Capture the cell that displays the provided text and extract its (x, y) central coordinate. 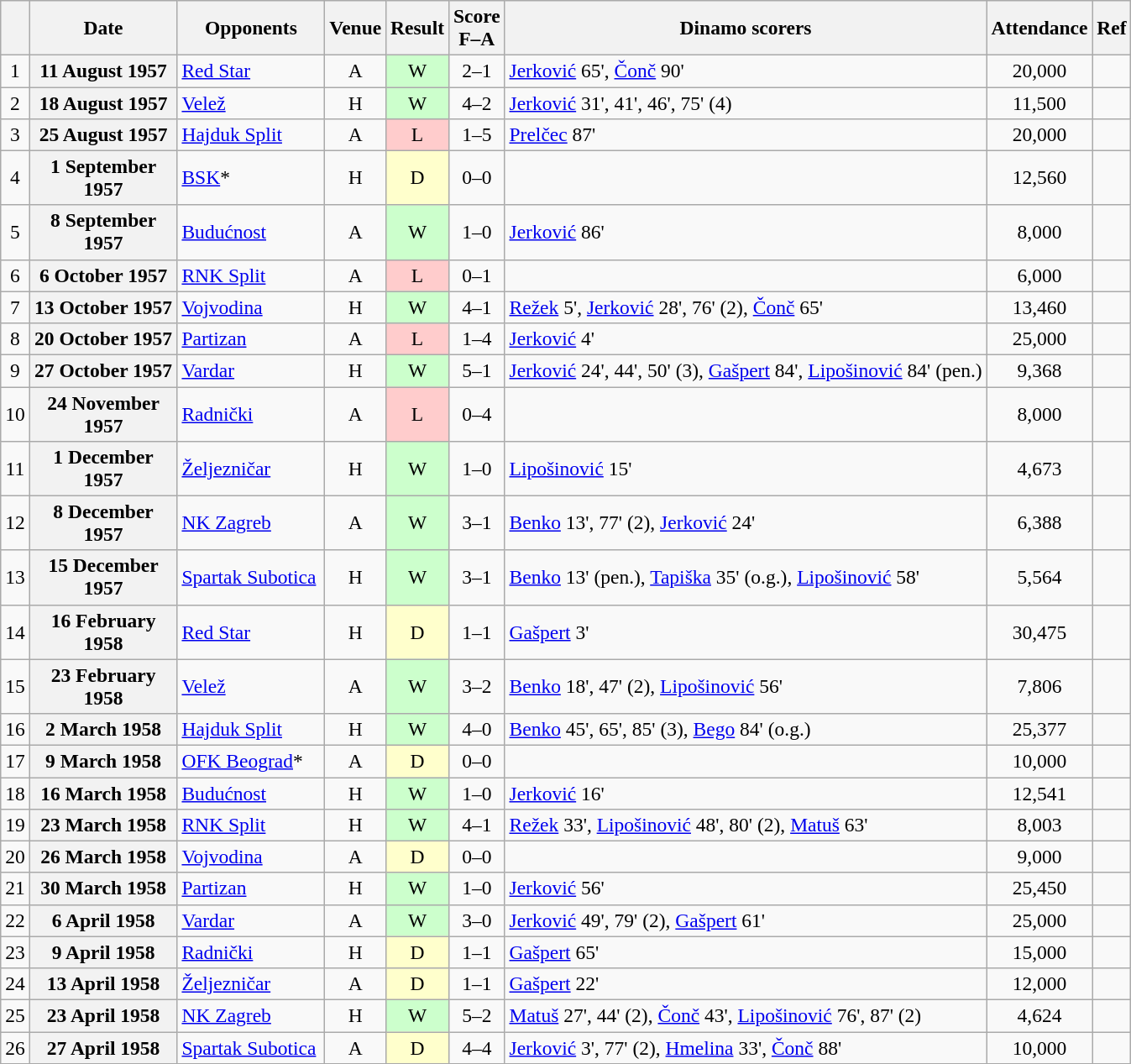
21 (15, 888)
Gašpert 3' (746, 632)
25,377 (1039, 729)
30 March 1958 (103, 888)
15 December 1957 (103, 578)
Opponents (251, 27)
5–2 (477, 1015)
2–1 (477, 71)
16 March 1958 (103, 793)
3–0 (477, 920)
13 October 1957 (103, 307)
Jerković 3', 77' (2), Hmelina 33', Čonč 88' (746, 1047)
11 August 1957 (103, 71)
27 April 1958 (103, 1047)
11 (15, 469)
11,500 (1039, 102)
23 February 1958 (103, 687)
8 (15, 338)
Gašpert 65' (746, 952)
18 August 1957 (103, 102)
8 September 1957 (103, 232)
4,673 (1039, 469)
4–0 (477, 729)
Jerković 49', 79' (2), Gašpert 61' (746, 920)
Jerković 16' (746, 793)
7,806 (1039, 687)
6 April 1958 (103, 920)
1 (15, 71)
27 October 1957 (103, 370)
Benko 13', 77' (2), Jerković 24' (746, 522)
Jerković 86' (746, 232)
26 March 1958 (103, 857)
23 March 1958 (103, 825)
6,000 (1039, 275)
12,560 (1039, 178)
6 (15, 275)
20 October 1957 (103, 338)
1–5 (477, 134)
ScoreF–A (477, 27)
Dinamo scorers (746, 27)
13,460 (1039, 307)
Benko 45', 65', 85' (3), Bego 84' (o.g.) (746, 729)
6,388 (1039, 522)
9 (15, 370)
Lipošinović 15' (746, 469)
7 (15, 307)
4,624 (1039, 1015)
6 October 1957 (103, 275)
5,564 (1039, 578)
1–4 (477, 338)
25 August 1957 (103, 134)
30,475 (1039, 632)
13 April 1958 (103, 983)
Ref (1112, 27)
4–2 (477, 102)
0–4 (477, 413)
18 (15, 793)
14 (15, 632)
15,000 (1039, 952)
25 (15, 1015)
0–1 (477, 275)
Jerković 56' (746, 888)
16 February 1958 (103, 632)
24 (15, 983)
Attendance (1039, 27)
17 (15, 761)
8,003 (1039, 825)
BSK* (251, 178)
23 (15, 952)
2 (15, 102)
Matuš 27', 44' (2), Čonč 43', Lipošinović 76', 87' (2) (746, 1015)
OFK Beograd* (251, 761)
Prelčec 87' (746, 134)
19 (15, 825)
13 (15, 578)
24 November 1957 (103, 413)
Jerković 24', 44', 50' (3), Gašpert 84', Lipošinović 84' (pen.) (746, 370)
Gašpert 22' (746, 983)
12,541 (1039, 793)
9 April 1958 (103, 952)
22 (15, 920)
Jerković 65', Čonč 90' (746, 71)
Režek 5', Jerković 28', 76' (2), Čonč 65' (746, 307)
9,000 (1039, 857)
5–1 (477, 370)
1 September 1957 (103, 178)
10 (15, 413)
8 December 1957 (103, 522)
5 (15, 232)
9,368 (1039, 370)
Jerković 4' (746, 338)
26 (15, 1047)
12 (15, 522)
Jerković 31', 41', 46', 75' (4) (746, 102)
3–2 (477, 687)
1 December 1957 (103, 469)
Režek 33', Lipošinović 48', 80' (2), Matuš 63' (746, 825)
2 March 1958 (103, 729)
25,450 (1039, 888)
4–4 (477, 1047)
16 (15, 729)
15 (15, 687)
3 (15, 134)
Benko 13' (pen.), Tapiška 35' (o.g.), Lipošinović 58' (746, 578)
12,000 (1039, 983)
Result (418, 27)
9 March 1958 (103, 761)
Benko 18', 47' (2), Lipošinović 56' (746, 687)
4 (15, 178)
Date (103, 27)
20 (15, 857)
Venue (356, 27)
23 April 1958 (103, 1015)
